Return [X, Y] of the center of cell containing provided text 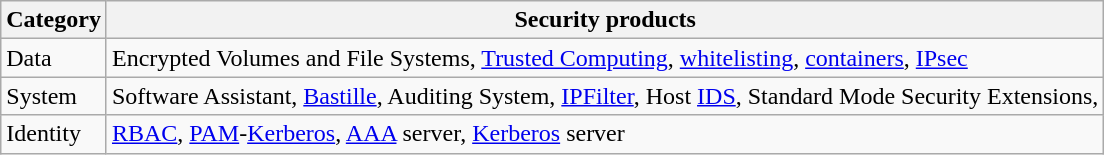
Software Assistant, Bastille, Auditing System, IPFilter, Host IDS, Standard Mode Security Extensions, [604, 96]
Category [54, 20]
Security products [604, 20]
Data [54, 58]
System [54, 96]
Encrypted Volumes and File Systems, Trusted Computing, whitelisting, containers, IPsec [604, 58]
Identity [54, 134]
RBAC, PAM-Kerberos, AAA server, Kerberos server [604, 134]
